Determine the (X, Y) coordinate at the center of the cell enclosing the given text.  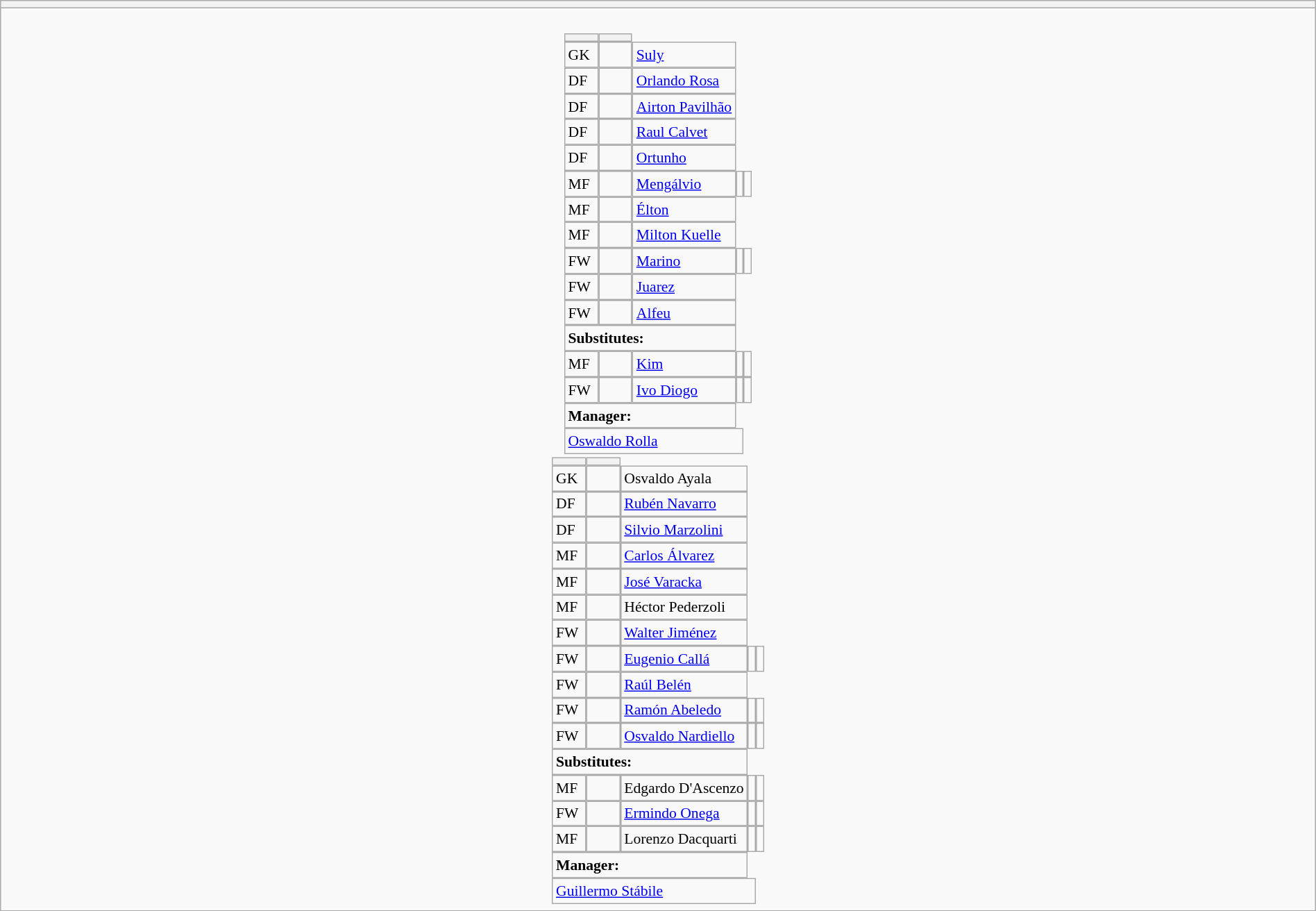
Guillermo Stábile (654, 890)
Rubén Navarro (684, 504)
Ivo Diogo (684, 390)
Ermindo Onega (684, 814)
Silvio Marzolini (684, 529)
Oswaldo Rolla (654, 442)
Élton (684, 210)
Héctor Pederzoli (684, 607)
Kim (684, 364)
Osvaldo Nardiello (684, 736)
Alfeu (684, 312)
Airton Pavilhão (684, 107)
Raúl Belén (684, 685)
Raul Calvet (684, 132)
Juarez (684, 286)
José Varacka (684, 582)
Lorenzo Dacquarti (684, 839)
Ortunho (684, 158)
Eugenio Callá (684, 658)
Mengálvio (684, 183)
Suly (684, 54)
Edgardo D'Ascenzo (684, 787)
Carlos Álvarez (684, 555)
Milton Kuelle (684, 235)
Ramón Abeledo (684, 710)
Orlando Rosa (684, 81)
Osvaldo Ayala (684, 478)
Walter Jiménez (684, 633)
Marino (684, 261)
